Provide the (X, Y) coordinate of the cell's center where the given text is located.  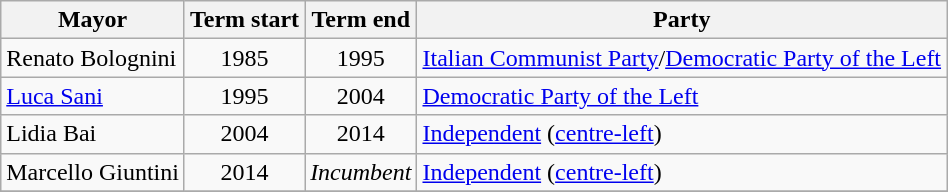
Italian Communist Party/Democratic Party of the Left (682, 58)
Democratic Party of the Left (682, 96)
Party (682, 20)
Renato Bolognini (93, 58)
Lidia Bai (93, 134)
Term start (244, 20)
Luca Sani (93, 96)
Marcello Giuntini (93, 172)
Mayor (93, 20)
Incumbent (361, 172)
Term end (361, 20)
1985 (244, 58)
